Output the (X, Y) coordinate of the center of the cell containing the given text.  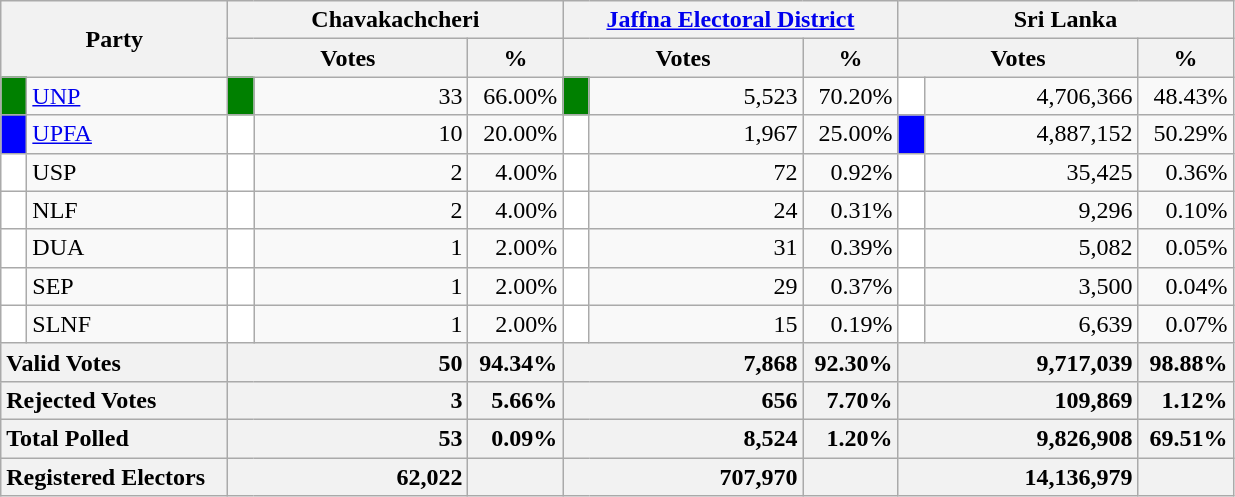
3 (348, 400)
Chavakachcheri (396, 20)
UPFA (128, 134)
9,717,039 (1018, 362)
1,967 (696, 134)
0.19% (850, 324)
1.12% (1186, 400)
9,296 (1031, 210)
31 (696, 248)
0.04% (1186, 286)
0.39% (850, 248)
Rejected Votes (114, 400)
DUA (128, 248)
0.05% (1186, 248)
4,887,152 (1031, 134)
62,022 (348, 477)
SEP (128, 286)
94.34% (516, 362)
0.10% (1186, 210)
Jaffna Electoral District (730, 20)
98.88% (1186, 362)
4,706,366 (1031, 96)
25.00% (850, 134)
8,524 (683, 438)
0.09% (516, 438)
70.20% (850, 96)
5.66% (516, 400)
24 (696, 210)
SLNF (128, 324)
66.00% (516, 96)
656 (683, 400)
72 (696, 172)
0.07% (1186, 324)
0.92% (850, 172)
Party (114, 39)
UNP (128, 96)
5,523 (696, 96)
0.36% (1186, 172)
14,136,979 (1018, 477)
29 (696, 286)
50 (348, 362)
0.31% (850, 210)
USP (128, 172)
50.29% (1186, 134)
69.51% (1186, 438)
Total Polled (114, 438)
35,425 (1031, 172)
20.00% (516, 134)
48.43% (1186, 96)
6,639 (1031, 324)
15 (696, 324)
0.37% (850, 286)
92.30% (850, 362)
707,970 (683, 477)
1.20% (850, 438)
Sri Lanka (1066, 20)
53 (348, 438)
NLF (128, 210)
7,868 (683, 362)
33 (361, 96)
109,869 (1018, 400)
3,500 (1031, 286)
7.70% (850, 400)
9,826,908 (1018, 438)
5,082 (1031, 248)
Registered Electors (114, 477)
10 (361, 134)
Valid Votes (114, 362)
